Output the (x, y) coordinate of the center of the cell containing the given text.  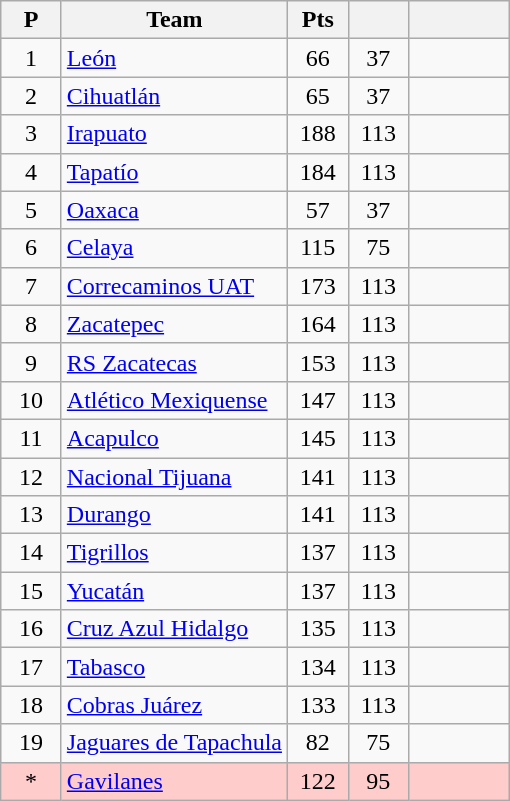
164 (318, 324)
6 (32, 248)
* (32, 781)
65 (318, 96)
15 (32, 591)
P (32, 20)
10 (32, 400)
1 (32, 58)
Zacatepec (174, 324)
147 (318, 400)
Cobras Juárez (174, 705)
133 (318, 705)
11 (32, 438)
Atlético Mexiquense (174, 400)
Irapuato (174, 134)
Tabasco (174, 667)
57 (318, 210)
2 (32, 96)
8 (32, 324)
Jaguares de Tapachula (174, 743)
Durango (174, 515)
Acapulco (174, 438)
Celaya (174, 248)
18 (32, 705)
Nacional Tijuana (174, 477)
135 (318, 629)
16 (32, 629)
León (174, 58)
Tapatío (174, 172)
Pts (318, 20)
82 (318, 743)
145 (318, 438)
Gavilanes (174, 781)
19 (32, 743)
7 (32, 286)
3 (32, 134)
17 (32, 667)
173 (318, 286)
5 (32, 210)
Cihuatlán (174, 96)
66 (318, 58)
13 (32, 515)
134 (318, 667)
Correcaminos UAT (174, 286)
12 (32, 477)
Oaxaca (174, 210)
Tigrillos (174, 553)
Yucatán (174, 591)
RS Zacatecas (174, 362)
4 (32, 172)
122 (318, 781)
153 (318, 362)
14 (32, 553)
95 (378, 781)
184 (318, 172)
Team (174, 20)
9 (32, 362)
188 (318, 134)
115 (318, 248)
Cruz Azul Hidalgo (174, 629)
